For the text-containing cell, return its midpoint in (x, y) coordinate format. 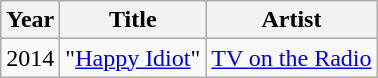
Title (133, 20)
Year (30, 20)
TV on the Radio (292, 58)
Artist (292, 20)
"Happy Idiot" (133, 58)
2014 (30, 58)
